Find where the given text appears and provide that cell's center as [x, y] coordinate. 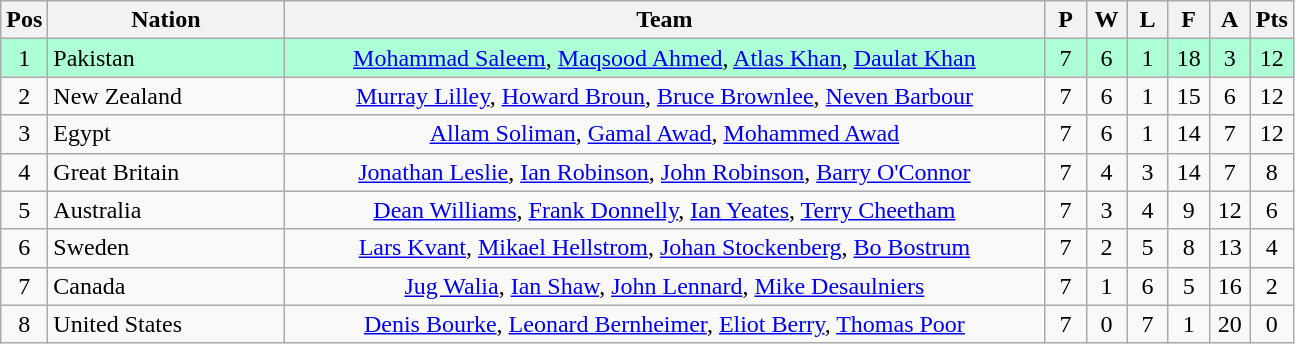
Australia [166, 210]
Allam Soliman, Gamal Awad, Mohammed Awad [664, 134]
P [1066, 20]
Jug Walia, Ian Shaw, John Lennard, Mike Desaulniers [664, 286]
Egypt [166, 134]
Murray Lilley, Howard Broun, Bruce Brownlee, Neven Barbour [664, 96]
F [1188, 20]
United States [166, 324]
18 [1188, 58]
New Zealand [166, 96]
W [1106, 20]
Nation [166, 20]
Pts [1272, 20]
Pakistan [166, 58]
Dean Williams, Frank Donnelly, Ian Yeates, Terry Cheetham [664, 210]
Jonathan Leslie, Ian Robinson, John Robinson, Barry O'Connor [664, 172]
Great Britain [166, 172]
15 [1188, 96]
Denis Bourke, Leonard Bernheimer, Eliot Berry, Thomas Poor [664, 324]
13 [1230, 248]
Sweden [166, 248]
Team [664, 20]
Pos [24, 20]
L [1148, 20]
20 [1230, 324]
16 [1230, 286]
Lars Kvant, Mikael Hellstrom, Johan Stockenberg, Bo Bostrum [664, 248]
Canada [166, 286]
Mohammad Saleem, Maqsood Ahmed, Atlas Khan, Daulat Khan [664, 58]
9 [1188, 210]
A [1230, 20]
